Locate the cell with the specified text and output its [x, y] center coordinate. 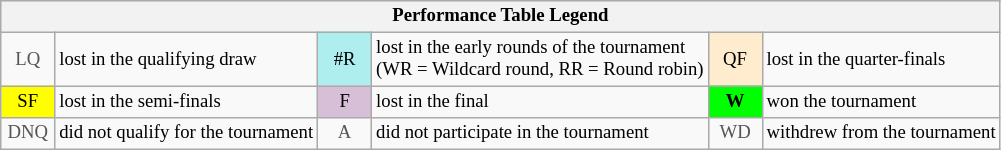
lost in the semi-finals [186, 102]
withdrew from the tournament [881, 134]
W [735, 102]
lost in the quarter-finals [881, 60]
SF [28, 102]
won the tournament [881, 102]
lost in the final [540, 102]
DNQ [28, 134]
F [345, 102]
A [345, 134]
did not participate in the tournament [540, 134]
#R [345, 60]
Performance Table Legend [500, 16]
LQ [28, 60]
lost in the early rounds of the tournament(WR = Wildcard round, RR = Round robin) [540, 60]
WD [735, 134]
lost in the qualifying draw [186, 60]
did not qualify for the tournament [186, 134]
QF [735, 60]
